Extract the [x, y] coordinate from the center of the cell holding the provided text.  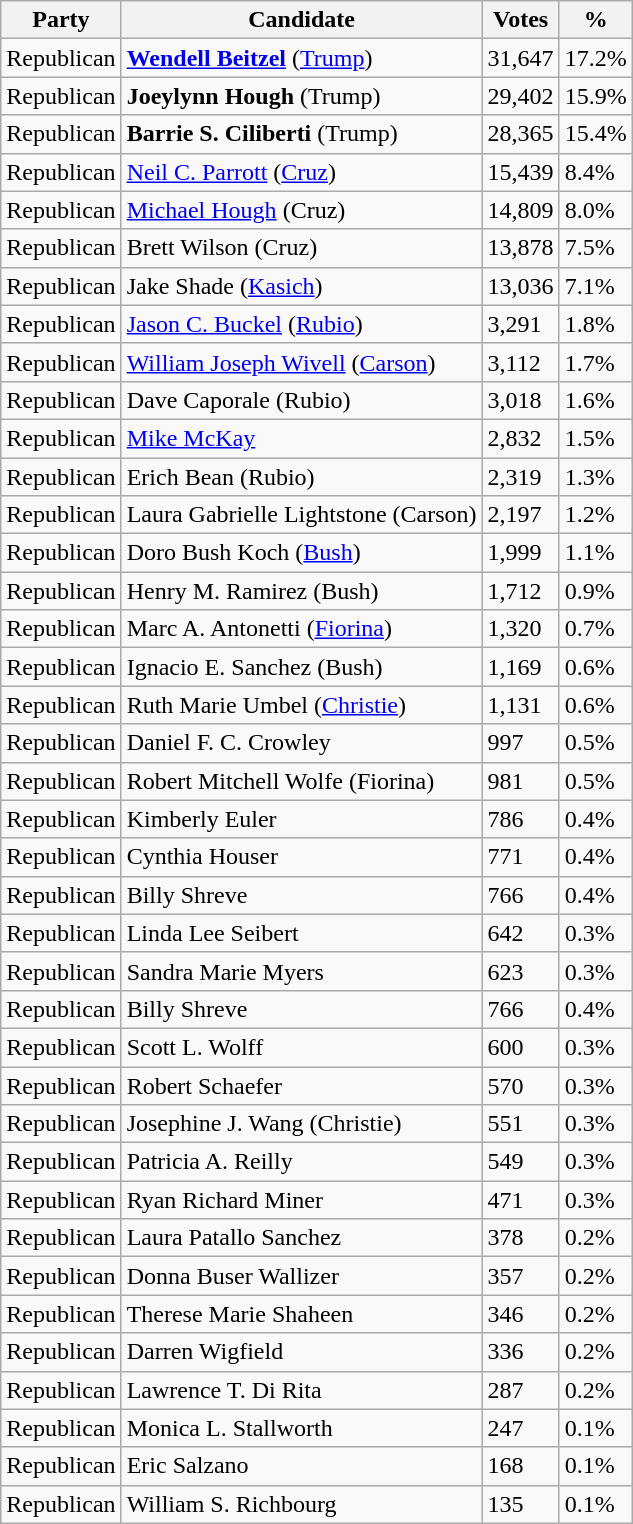
15.4% [596, 134]
13,878 [520, 248]
2,197 [520, 515]
1.1% [596, 553]
William Joseph Wivell (Carson) [302, 362]
14,809 [520, 210]
570 [520, 1085]
600 [520, 1047]
Robert Mitchell Wolfe (Fiorina) [302, 781]
Kimberly Euler [302, 819]
Party [61, 20]
3,112 [520, 362]
Marc A. Antonetti (Fiorina) [302, 629]
13,036 [520, 286]
% [596, 20]
31,647 [520, 58]
336 [520, 1352]
7.1% [596, 286]
Josephine J. Wang (Christie) [302, 1124]
Dave Caporale (Rubio) [302, 400]
Ignacio E. Sanchez (Bush) [302, 667]
997 [520, 743]
Donna Buser Wallizer [302, 1276]
Sandra Marie Myers [302, 971]
771 [520, 857]
Joeylynn Hough (Trump) [302, 96]
549 [520, 1162]
623 [520, 971]
1,169 [520, 667]
378 [520, 1238]
642 [520, 933]
Darren Wigfield [302, 1352]
Barrie S. Ciliberti (Trump) [302, 134]
Jason C. Buckel (Rubio) [302, 324]
1.5% [596, 438]
Daniel F. C. Crowley [302, 743]
Ryan Richard Miner [302, 1200]
Therese Marie Shaheen [302, 1314]
3,291 [520, 324]
551 [520, 1124]
7.5% [596, 248]
Wendell Beitzel (Trump) [302, 58]
1.8% [596, 324]
Monica L. Stallworth [302, 1428]
168 [520, 1466]
Patricia A. Reilly [302, 1162]
William S. Richbourg [302, 1504]
Linda Lee Seibert [302, 933]
Laura Gabrielle Lightstone (Carson) [302, 515]
1,131 [520, 705]
786 [520, 819]
135 [520, 1504]
Lawrence T. Di Rita [302, 1390]
8.0% [596, 210]
Doro Bush Koch (Bush) [302, 553]
0.7% [596, 629]
287 [520, 1390]
28,365 [520, 134]
15.9% [596, 96]
0.9% [596, 591]
Mike McKay [302, 438]
981 [520, 781]
1,712 [520, 591]
Eric Salzano [302, 1466]
29,402 [520, 96]
Neil C. Parrott (Cruz) [302, 172]
Michael Hough (Cruz) [302, 210]
15,439 [520, 172]
3,018 [520, 400]
Jake Shade (Kasich) [302, 286]
1,999 [520, 553]
2,319 [520, 477]
471 [520, 1200]
Candidate [302, 20]
Ruth Marie Umbel (Christie) [302, 705]
Scott L. Wolff [302, 1047]
Votes [520, 20]
1.6% [596, 400]
247 [520, 1428]
346 [520, 1314]
1.3% [596, 477]
Laura Patallo Sanchez [302, 1238]
Erich Bean (Rubio) [302, 477]
Brett Wilson (Cruz) [302, 248]
Cynthia Houser [302, 857]
1,320 [520, 629]
1.2% [596, 515]
Robert Schaefer [302, 1085]
Henry M. Ramirez (Bush) [302, 591]
1.7% [596, 362]
8.4% [596, 172]
17.2% [596, 58]
2,832 [520, 438]
357 [520, 1276]
